Search for the cell housing the specified text and yield its [x, y] center coordinate. 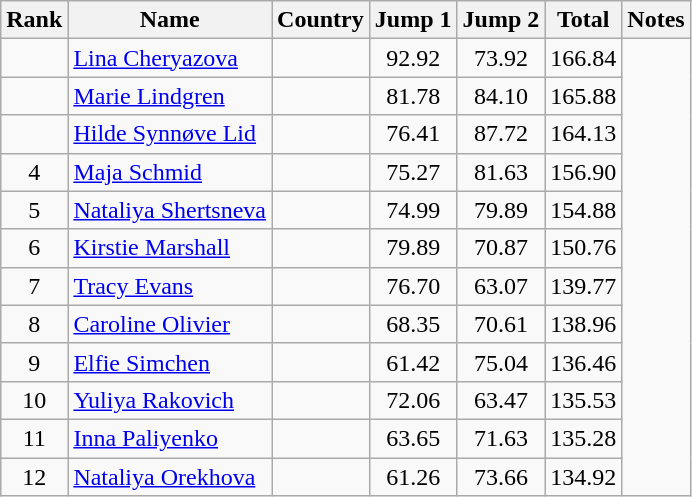
135.28 [584, 438]
Jump 1 [413, 20]
70.87 [501, 248]
7 [34, 286]
Rank [34, 20]
74.99 [413, 210]
Notes [656, 20]
11 [34, 438]
63.07 [501, 286]
Inna Paliyenko [170, 438]
Name [170, 20]
Jump 2 [501, 20]
70.61 [501, 324]
81.63 [501, 172]
8 [34, 324]
72.06 [413, 400]
10 [34, 400]
138.96 [584, 324]
156.90 [584, 172]
81.78 [413, 96]
136.46 [584, 362]
63.47 [501, 400]
73.66 [501, 477]
Yuliya Rakovich [170, 400]
Tracy Evans [170, 286]
4 [34, 172]
87.72 [501, 134]
61.42 [413, 362]
Kirstie Marshall [170, 248]
Country [321, 20]
139.77 [584, 286]
5 [34, 210]
61.26 [413, 477]
6 [34, 248]
Marie Lindgren [170, 96]
165.88 [584, 96]
Hilde Synnøve Lid [170, 134]
9 [34, 362]
Nataliya Orekhova [170, 477]
150.76 [584, 248]
84.10 [501, 96]
12 [34, 477]
68.35 [413, 324]
154.88 [584, 210]
166.84 [584, 58]
63.65 [413, 438]
134.92 [584, 477]
Caroline Olivier [170, 324]
76.70 [413, 286]
75.27 [413, 172]
71.63 [501, 438]
Lina Cheryazova [170, 58]
135.53 [584, 400]
Elfie Simchen [170, 362]
73.92 [501, 58]
Nataliya Shertsneva [170, 210]
164.13 [584, 134]
Total [584, 20]
Maja Schmid [170, 172]
75.04 [501, 362]
76.41 [413, 134]
92.92 [413, 58]
